Pinpoint the cell where the given text exists, returning its [X, Y] midpoint coordinate. 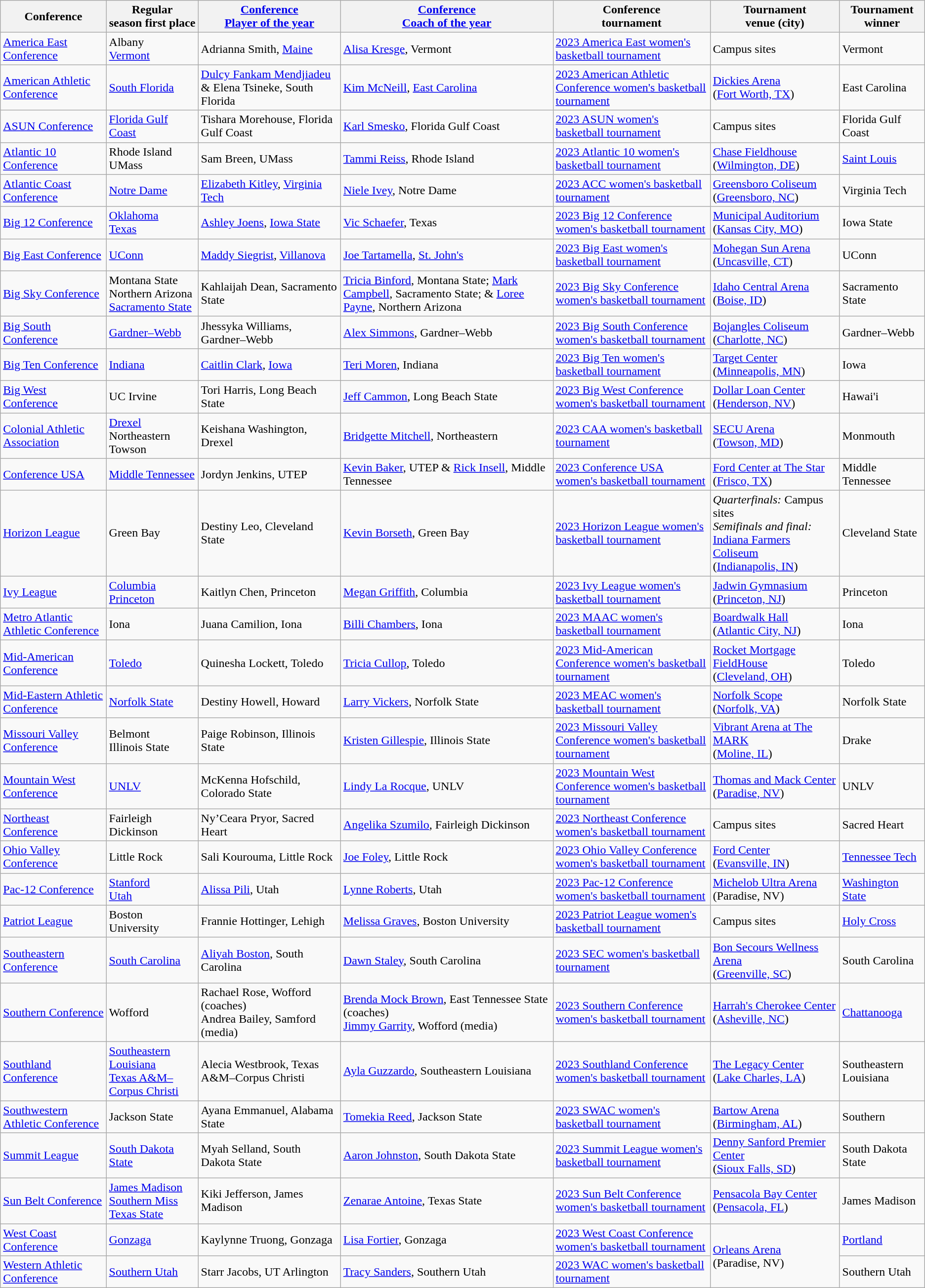
Vibrant Arena at The MARK(Moline, IL) [775, 741]
Southwestern Athletic Conference [53, 1117]
Adrianna Smith, Maine [269, 48]
Pensacola Bay Center(Pensacola, FL) [775, 1201]
2023 West Coast Conference women's basketball tournament [631, 1240]
2023 MEAC women's basketball tournament [631, 702]
2023 Sun Belt Conference women's basketball tournament [631, 1201]
Albany Vermont [152, 48]
Idaho Central Arena(Boise, ID) [775, 293]
Southeastern Conference [53, 960]
Ny’Ceara Pryor, Sacred Heart [269, 825]
Destiny Howell, Howard [269, 702]
Colonial Athletic Association [53, 436]
DrexelNortheasternTowson [152, 436]
Tracy Sanders, Southern Utah [447, 1272]
UC Irvine [152, 396]
James Madison [882, 1201]
Quinesha Lockett, Toledo [269, 663]
Bon Secours Wellness Arena(Greenville, SC) [775, 960]
Billi Chambers, Iona [447, 624]
Kaitlyn Chen, Princeton [269, 592]
Southeastern Louisiana [882, 1071]
Elizabeth Kitley, Virginia Tech [269, 191]
Teri Moren, Indiana [447, 365]
ASUN Conference [53, 126]
Norfolk Scope(Norfolk, VA) [775, 702]
South Florida [152, 87]
Western Athletic Conference [53, 1272]
Southland Conference [53, 1071]
Indiana [152, 365]
Ayla Guzzardo, Southeastern Louisiana [447, 1071]
Frannie Hottinger, Lehigh [269, 921]
2023 Big South Conference women's basketball tournament [631, 332]
Wofford [152, 1012]
Lindy La Rocque, UNLV [447, 786]
2023 Pac-12 Conference women's basketball tournament [631, 889]
McKenna Hofschild, Colorado State [269, 786]
Vermont [882, 48]
2023 Missouri Valley Conference women's basketball tournament [631, 741]
Alex Simmons, Gardner–Webb [447, 332]
Kristen Gillespie, Illinois State [447, 741]
2023 America East women's basketball tournament [631, 48]
Angelika Szumilo, Fairleigh Dickinson [447, 825]
2023 Patriot League women's basketball tournament [631, 921]
Tricia Cullop, Toledo [447, 663]
2023 Big West Conference women's basketball tournament [631, 396]
Caitlin Clark, Iowa [269, 365]
Little Rock [152, 857]
Summit League [53, 1156]
Starr Jacobs, UT Arlington [269, 1272]
Iowa State [882, 222]
Target Center(Minneapolis, MN) [775, 365]
OklahomaTexas [152, 222]
Myah Selland, South Dakota State [269, 1156]
Kahlaijah Dean, Sacramento State [269, 293]
ColumbiaPrinceton [152, 592]
Princeton [882, 592]
Saint Louis [882, 158]
Tricia Binford, Montana State; Mark Campbell, Sacramento State; & Loree Payne, Northern Arizona [447, 293]
2023 WAC women's basketball tournament [631, 1272]
2023 Big East women's basketball tournament [631, 255]
Fairleigh Dickinson [152, 825]
Sun Belt Conference [53, 1201]
Atlantic 10 Conference [53, 158]
Harrah's Cherokee Center(Asheville, NC) [775, 1012]
2023 Ohio Valley Conference women's basketball tournament [631, 857]
Alisa Kresge, Vermont [447, 48]
Big Ten Conference [53, 365]
2023 Northeast Conference women's basketball tournament [631, 825]
Municipal Auditorium(Kansas City, MO) [775, 222]
Tournamentvenue (city) [775, 17]
The Legacy Center(Lake Charles, LA) [775, 1071]
2023 Big 12 Conference women's basketball tournament [631, 222]
Kiki Jefferson, James Madison [269, 1201]
Big East Conference [53, 255]
Karl Smesko, Florida Gulf Coast [447, 126]
East Carolina [882, 87]
Ford Center(Evansville, IN) [775, 857]
2023 Horizon League women's basketball tournament [631, 534]
Conferencetournament [631, 17]
Kevin Baker, UTEP & Rick Insell, Middle Tennessee [447, 474]
Drake [882, 741]
2023 ASUN women's basketball tournament [631, 126]
Orleans Arena(Paradise, NV) [775, 1256]
Megan Griffith, Columbia [447, 592]
Bridgette Mitchell, Northeastern [447, 436]
Quarterfinals: Campus sitesSemifinals and final: Indiana Farmers Coliseum(Indianapolis, IN) [775, 534]
Dulcy Fankam Mendjiadeu & Elena Tsineke, South Florida [269, 87]
Missouri Valley Conference [53, 741]
Gonzaga [152, 1240]
Niele Ivey, Notre Dame [447, 191]
Jadwin Gymnasium(Princeton, NJ) [775, 592]
Mohegan Sun Arena(Uncasville, CT) [775, 255]
Chattanooga [882, 1012]
2023 Summit League women's basketball tournament [631, 1156]
Sacramento State [882, 293]
Ashley Joens, Iowa State [269, 222]
Dollar Loan Center(Henderson, NV) [775, 396]
Dickies Arena(Fort Worth, TX) [775, 87]
Aaron Johnston, South Dakota State [447, 1156]
2023 American Athletic Conference women's basketball tournament [631, 87]
Conference USA [53, 474]
Conference [53, 17]
Ohio Valley Conference [53, 857]
Jackson State [152, 1117]
Destiny Leo, Cleveland State [269, 534]
Kim McNeill, East Carolina [447, 87]
2023 SEC women's basketball tournament [631, 960]
Southern [882, 1117]
Bartow Arena(Birmingham, AL) [775, 1117]
Tori Harris, Long Beach State [269, 396]
2023 Mid-American Conference women's basketball tournament [631, 663]
Alissa Pili, Utah [269, 889]
James MadisonSouthern MissTexas State [152, 1201]
Aliyah Boston, South Carolina [269, 960]
2023 CAA women's basketball tournament [631, 436]
Melissa Graves, Boston University [447, 921]
Joe Foley, Little Rock [447, 857]
Alecia Westbrook, Texas A&M–Corpus Christi [269, 1071]
Michelob Ultra Arena(Paradise, NV) [775, 889]
Larry Vickers, Norfolk State [447, 702]
Montana StateNorthern ArizonaSacramento State [152, 293]
2023 Southern Conference women's basketball tournament [631, 1012]
Vic Schaefer, Texas [447, 222]
Lynne Roberts, Utah [447, 889]
Holy Cross [882, 921]
Denny Sanford Premier Center(Sioux Falls, SD) [775, 1156]
Bojangles Coliseum(Charlotte, NC) [775, 332]
Mid-Eastern Athletic Conference [53, 702]
Horizon League [53, 534]
Ivy League [53, 592]
Kaylynne Truong, Gonzaga [269, 1240]
Joe Tartamella, St. John's [447, 255]
Boston University [152, 921]
2023 Conference USA women's basketball tournament [631, 474]
Paige Robinson, Illinois State [269, 741]
Patriot League [53, 921]
Big 12 Conference [53, 222]
Big South Conference [53, 332]
2023 Big Sky Conference women's basketball tournament [631, 293]
BelmontIllinois State [152, 741]
Thomas and Mack Center(Paradise, NV) [775, 786]
Juana Camilion, Iona [269, 624]
Jeff Cammon, Long Beach State [447, 396]
American Athletic Conference [53, 87]
Mountain West Conference [53, 786]
Big Sky Conference [53, 293]
Sali Kourouma, Little Rock [269, 857]
2023 ACC women's basketball tournament [631, 191]
Jordyn Jenkins, UTEP [269, 474]
Lisa Fortier, Gonzaga [447, 1240]
Cleveland State [882, 534]
Sam Breen, UMass [269, 158]
2023 Atlantic 10 women's basketball tournament [631, 158]
Rhode IslandUMass [152, 158]
2023 MAAC women's basketball tournament [631, 624]
Metro Atlantic Athletic Conference [53, 624]
Portland [882, 1240]
Tishara Morehouse, Florida Gulf Coast [269, 126]
Rocket Mortgage FieldHouse(Cleveland, OH) [775, 663]
West Coast Conference [53, 1240]
Washington State [882, 889]
Chase Fieldhouse(Wilmington, DE) [775, 158]
Tomekia Reed, Jackson State [447, 1117]
2023 Ivy League women's basketball tournament [631, 592]
2023 Mountain West Conference women's basketball tournament [631, 786]
Jhessyka Williams, Gardner–Webb [269, 332]
Zenarae Antoine, Texas State [447, 1201]
Mid-American Conference [53, 663]
StanfordUtah [152, 889]
Southeastern LouisianaTexas A&M–Corpus Christi [152, 1071]
Monmouth [882, 436]
Southern Conference [53, 1012]
Iowa [882, 365]
Brenda Mock Brown, East Tennessee State (coaches)Jimmy Garrity, Wofford (media) [447, 1012]
ConferencePlayer of the year [269, 17]
2023 Southland Conference women's basketball tournament [631, 1071]
2023 Big Ten women's basketball tournament [631, 365]
Dawn Staley, South Carolina [447, 960]
ConferenceCoach of the year [447, 17]
Boardwalk Hall(Atlantic City, NJ) [775, 624]
Tennessee Tech [882, 857]
Big West Conference [53, 396]
Green Bay [152, 534]
Northeast Conference [53, 825]
Rachael Rose, Wofford (coaches)Andrea Bailey, Samford (media) [269, 1012]
Tammi Reiss, Rhode Island [447, 158]
Tournamentwinner [882, 17]
Atlantic Coast Conference [53, 191]
Pac-12 Conference [53, 889]
Regularseason first place [152, 17]
Notre Dame [152, 191]
Virginia Tech [882, 191]
Greensboro Coliseum(Greensboro, NC) [775, 191]
SECU Arena(Towson, MD) [775, 436]
Maddy Siegrist, Villanova [269, 255]
Ford Center at The Star(Frisco, TX) [775, 474]
2023 SWAC women's basketball tournament [631, 1117]
America East Conference [53, 48]
Keishana Washington, Drexel [269, 436]
Sacred Heart [882, 825]
Ayana Emmanuel, Alabama State [269, 1117]
Hawai'i [882, 396]
Kevin Borseth, Green Bay [447, 534]
